Capture the cell that displays the provided text and extract its (x, y) central coordinate. 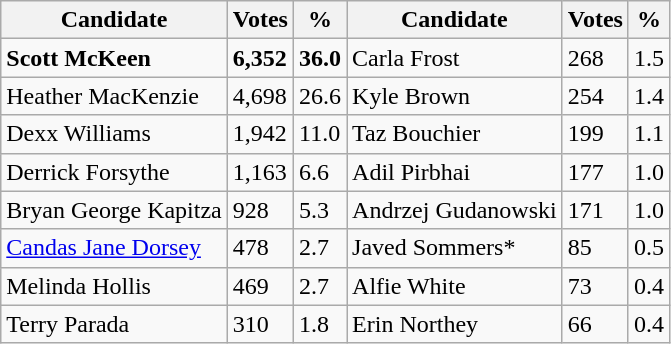
Erin Northey (455, 324)
1.1 (648, 134)
0.5 (648, 248)
254 (595, 96)
1.4 (648, 96)
Heather MacKenzie (114, 96)
85 (595, 248)
Adil Pirbhai (455, 172)
Alfie White (455, 286)
177 (595, 172)
1.5 (648, 58)
268 (595, 58)
Scott McKeen (114, 58)
199 (595, 134)
6.6 (320, 172)
73 (595, 286)
Javed Sommers* (455, 248)
310 (260, 324)
171 (595, 210)
Candas Jane Dorsey (114, 248)
6,352 (260, 58)
4,698 (260, 96)
469 (260, 286)
Terry Parada (114, 324)
Taz Bouchier (455, 134)
Bryan George Kapitza (114, 210)
1,163 (260, 172)
Dexx Williams (114, 134)
Andrzej Gudanowski (455, 210)
36.0 (320, 58)
11.0 (320, 134)
1.8 (320, 324)
26.6 (320, 96)
5.3 (320, 210)
Derrick Forsythe (114, 172)
928 (260, 210)
Carla Frost (455, 58)
Kyle Brown (455, 96)
Melinda Hollis (114, 286)
66 (595, 324)
1,942 (260, 134)
478 (260, 248)
